Search for the cell housing the specified text and yield its [X, Y] center coordinate. 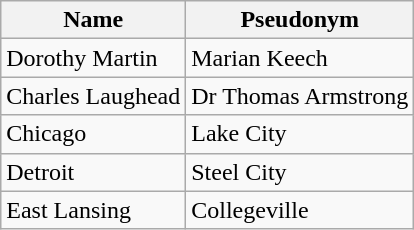
Chicago [94, 134]
Lake City [300, 134]
Name [94, 20]
Marian Keech [300, 58]
Dorothy Martin [94, 58]
Steel City [300, 172]
Collegeville [300, 210]
East Lansing [94, 210]
Charles Laughead [94, 96]
Detroit [94, 172]
Dr Thomas Armstrong [300, 96]
Pseudonym [300, 20]
